Locate the cell with the specified text and output its (x, y) center coordinate. 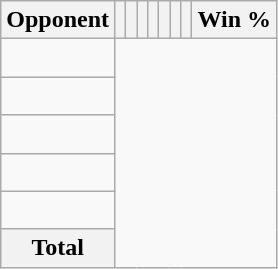
Win % (234, 20)
Total (58, 248)
Opponent (58, 20)
